Return (X, Y) of the center of cell containing provided text 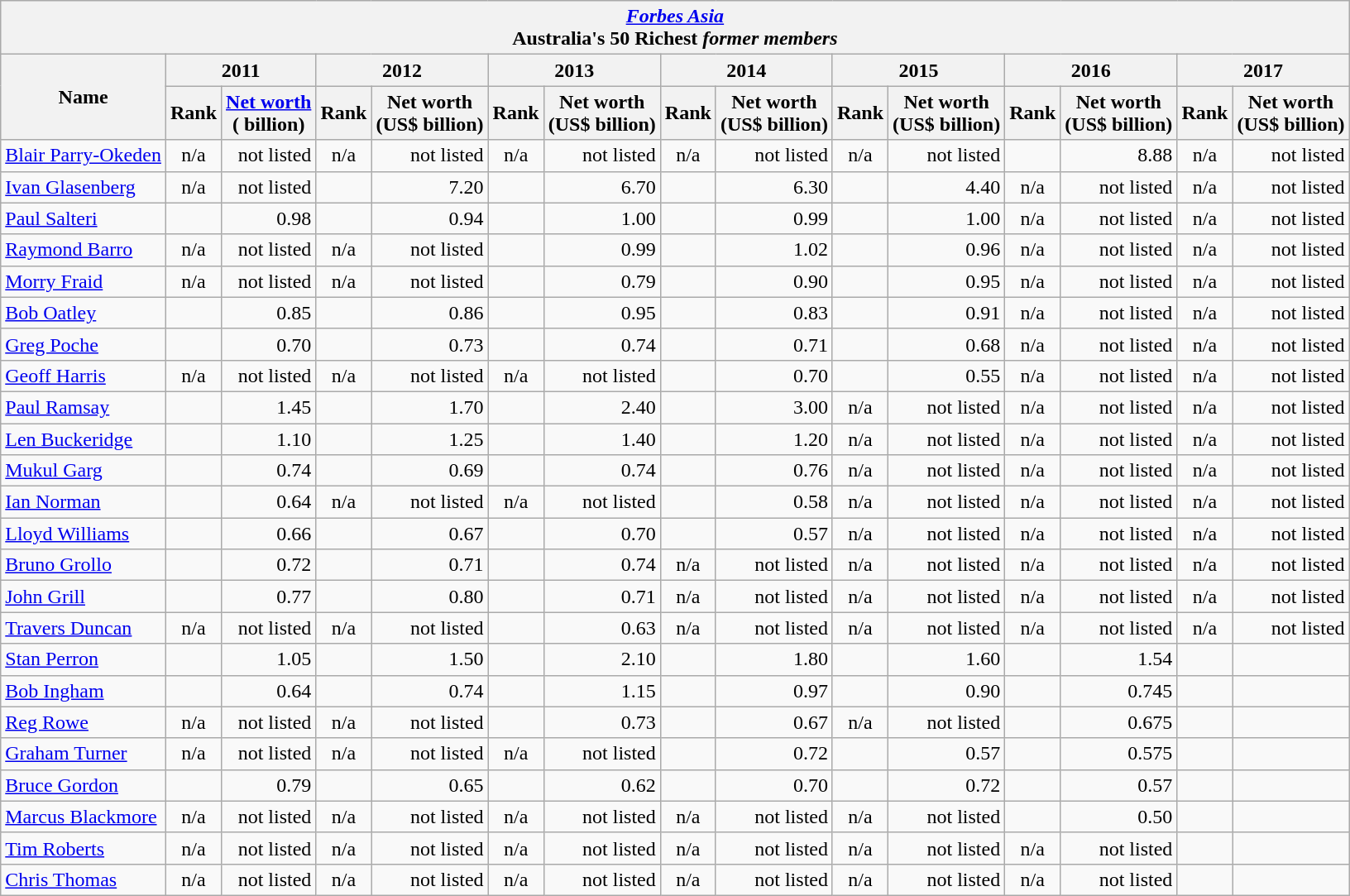
Raymond Barro (84, 250)
0.55 (946, 376)
0.62 (602, 785)
1.05 (269, 659)
0.80 (430, 597)
Paul Salteri (84, 218)
Stan Perron (84, 659)
0.97 (774, 691)
Morry Fraid (84, 281)
0.83 (774, 313)
Blair Parry-Okeden (84, 156)
Mukul Garg (84, 471)
0.745 (1118, 691)
2012 (402, 70)
1.10 (269, 439)
1.02 (774, 250)
Forbes AsiaAustralia's 50 Richest former members (675, 28)
Net worth( billion) (269, 113)
Marcus Blackmore (84, 817)
Graham Turner (84, 754)
1.50 (430, 659)
1.40 (602, 439)
1.45 (269, 407)
1.54 (1118, 659)
2014 (746, 70)
Greg Poche (84, 344)
Bob Ingham (84, 691)
1.80 (774, 659)
1.20 (774, 439)
0.575 (1118, 754)
2017 (1263, 70)
0.76 (774, 471)
6.30 (774, 187)
0.86 (430, 313)
1.15 (602, 691)
Lloyd Williams (84, 534)
0.65 (430, 785)
0.91 (946, 313)
0.77 (269, 597)
0.85 (269, 313)
2016 (1091, 70)
Tim Roberts (84, 848)
0.50 (1118, 817)
2011 (240, 70)
6.70 (602, 187)
0.66 (269, 534)
0.58 (774, 502)
Paul Ramsay (84, 407)
3.00 (774, 407)
Bruce Gordon (84, 785)
0.63 (602, 628)
7.20 (430, 187)
0.94 (430, 218)
Len Buckeridge (84, 439)
8.88 (1118, 156)
4.40 (946, 187)
Geoff Harris (84, 376)
Ian Norman (84, 502)
0.96 (946, 250)
John Grill (84, 597)
0.98 (269, 218)
Chris Thomas (84, 879)
2013 (574, 70)
0.69 (430, 471)
Ivan Glasenberg (84, 187)
2.40 (602, 407)
1.25 (430, 439)
1.70 (430, 407)
0.68 (946, 344)
Name (84, 98)
Travers Duncan (84, 628)
Bob Oatley (84, 313)
Reg Rowe (84, 722)
2.10 (602, 659)
1.60 (946, 659)
0.675 (1118, 722)
2015 (918, 70)
Bruno Grollo (84, 565)
